Capture the cell that displays the provided text and extract its (x, y) central coordinate. 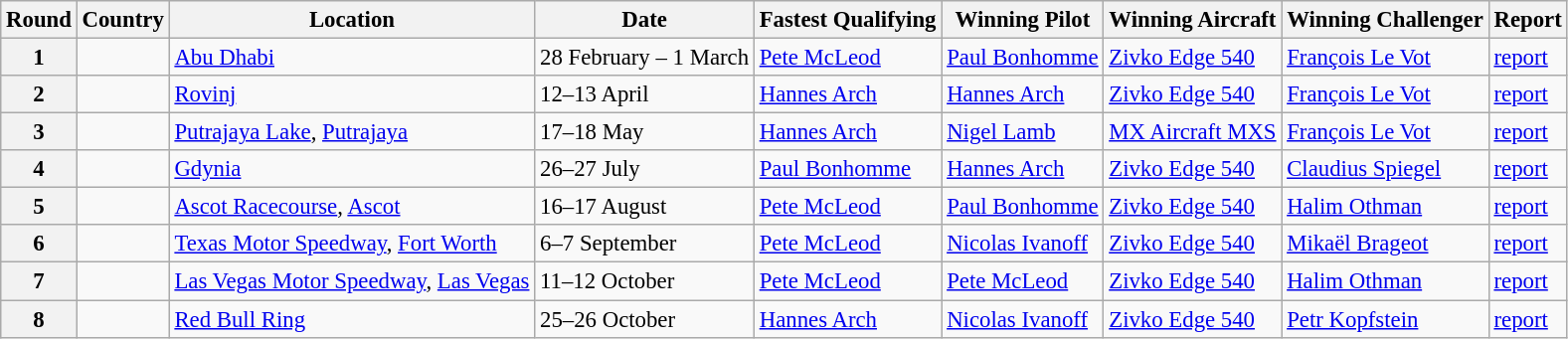
Date (644, 20)
Winning Challenger (1385, 20)
11–12 October (644, 281)
12–13 April (644, 94)
6 (39, 244)
Texas Motor Speedway, Fort Worth (352, 244)
Mikaël Brageot (1385, 244)
16–17 August (644, 207)
Report (1527, 20)
7 (39, 281)
MX Aircraft MXS (1193, 132)
Winning Aircraft (1193, 20)
2 (39, 94)
Las Vegas Motor Speedway, Las Vegas (352, 281)
26–27 July (644, 169)
1 (39, 58)
Abu Dhabi (352, 58)
17–18 May (644, 132)
Ascot Racecourse, Ascot (352, 207)
Location (352, 20)
Petr Kopfstein (1385, 319)
Putrajaya Lake, Putrajaya (352, 132)
6–7 September (644, 244)
8 (39, 319)
Rovinj (352, 94)
4 (39, 169)
Red Bull Ring (352, 319)
Nigel Lamb (1022, 132)
Gdynia (352, 169)
Claudius Spiegel (1385, 169)
5 (39, 207)
25–26 October (644, 319)
Winning Pilot (1022, 20)
Country (123, 20)
Round (39, 20)
3 (39, 132)
Fastest Qualifying (847, 20)
28 February – 1 March (644, 58)
